From the cell containing the given text, extract its center point as (X, Y) coordinate. 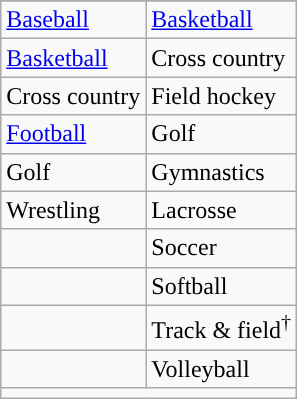
Track & field† (222, 328)
Field hockey (222, 96)
Lacrosse (222, 210)
Volleyball (222, 369)
Football (74, 134)
Baseball (74, 20)
Gymnastics (222, 172)
Wrestling (74, 210)
Softball (222, 286)
Soccer (222, 248)
